For the text-containing cell, return its midpoint in (X, Y) coordinate format. 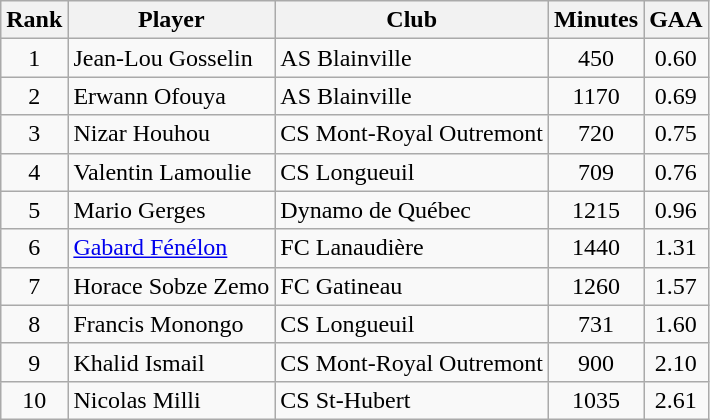
3 (34, 134)
2 (34, 96)
450 (596, 58)
Jean-Lou Gosselin (172, 58)
Mario Gerges (172, 210)
1215 (596, 210)
5 (34, 210)
1440 (596, 248)
900 (596, 362)
10 (34, 400)
Player (172, 20)
1035 (596, 400)
2.61 (676, 400)
Nicolas Milli (172, 400)
CS St-Hubert (412, 400)
1.60 (676, 324)
Club (412, 20)
Dynamo de Québec (412, 210)
6 (34, 248)
0.75 (676, 134)
0.60 (676, 58)
731 (596, 324)
720 (596, 134)
Valentin Lamoulie (172, 172)
0.96 (676, 210)
Francis Monongo (172, 324)
0.76 (676, 172)
Erwann Ofouya (172, 96)
8 (34, 324)
FC Lanaudière (412, 248)
1.31 (676, 248)
1260 (596, 286)
GAA (676, 20)
FC Gatineau (412, 286)
Minutes (596, 20)
0.69 (676, 96)
1 (34, 58)
Rank (34, 20)
2.10 (676, 362)
9 (34, 362)
Horace Sobze Zemo (172, 286)
709 (596, 172)
1170 (596, 96)
4 (34, 172)
Gabard Fénélon (172, 248)
Nizar Houhou (172, 134)
7 (34, 286)
Khalid Ismail (172, 362)
1.57 (676, 286)
